Return (X, Y) of the center of cell containing provided text 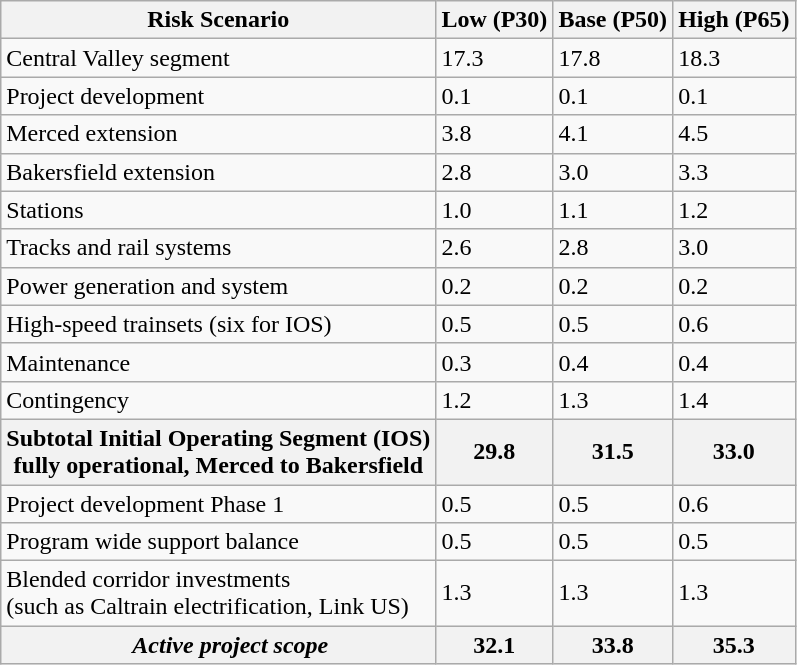
1.0 (494, 210)
Program wide support balance (218, 542)
1.1 (613, 210)
Base (P50) (613, 20)
2.6 (494, 248)
33.0 (734, 452)
1.4 (734, 400)
Project development Phase 1 (218, 503)
17.3 (494, 58)
Central Valley segment (218, 58)
32.1 (494, 645)
Maintenance (218, 362)
Power generation and system (218, 286)
35.3 (734, 645)
Active project scope (218, 645)
High-speed trainsets (six for IOS) (218, 324)
17.8 (613, 58)
Tracks and rail systems (218, 248)
Contingency (218, 400)
31.5 (613, 452)
29.8 (494, 452)
Subtotal Initial Operating Segment (IOS) fully operational, Merced to Bakersfield (218, 452)
Blended corridor investments(such as Caltrain electrification, Link US) (218, 594)
Merced extension (218, 134)
Bakersfield extension (218, 172)
4.1 (613, 134)
Risk Scenario (218, 20)
3.3 (734, 172)
3.8 (494, 134)
High (P65) (734, 20)
Project development (218, 96)
33.8 (613, 645)
18.3 (734, 58)
0.3 (494, 362)
Stations (218, 210)
4.5 (734, 134)
Low (P30) (494, 20)
